Identify which cell holds the provided text, then report its (x, y) central coordinate. 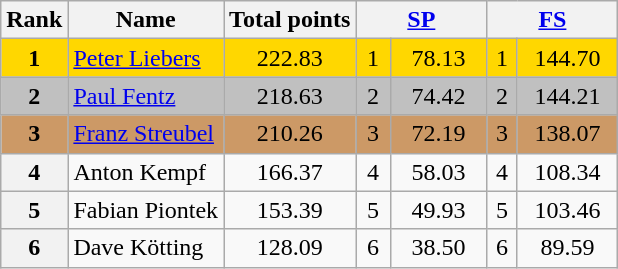
218.63 (290, 96)
153.39 (290, 210)
108.34 (568, 172)
Dave Kötting (146, 248)
Paul Fentz (146, 96)
144.21 (568, 96)
138.07 (568, 134)
FS (552, 20)
Rank (34, 20)
144.70 (568, 58)
78.13 (438, 58)
SP (422, 20)
103.46 (568, 210)
49.93 (438, 210)
38.50 (438, 248)
58.03 (438, 172)
Total points (290, 20)
74.42 (438, 96)
128.09 (290, 248)
89.59 (568, 248)
166.37 (290, 172)
Name (146, 20)
222.83 (290, 58)
210.26 (290, 134)
Anton Kempf (146, 172)
Fabian Piontek (146, 210)
72.19 (438, 134)
Peter Liebers (146, 58)
Franz Streubel (146, 134)
